For the text-containing cell, return its midpoint in [X, Y] coordinate format. 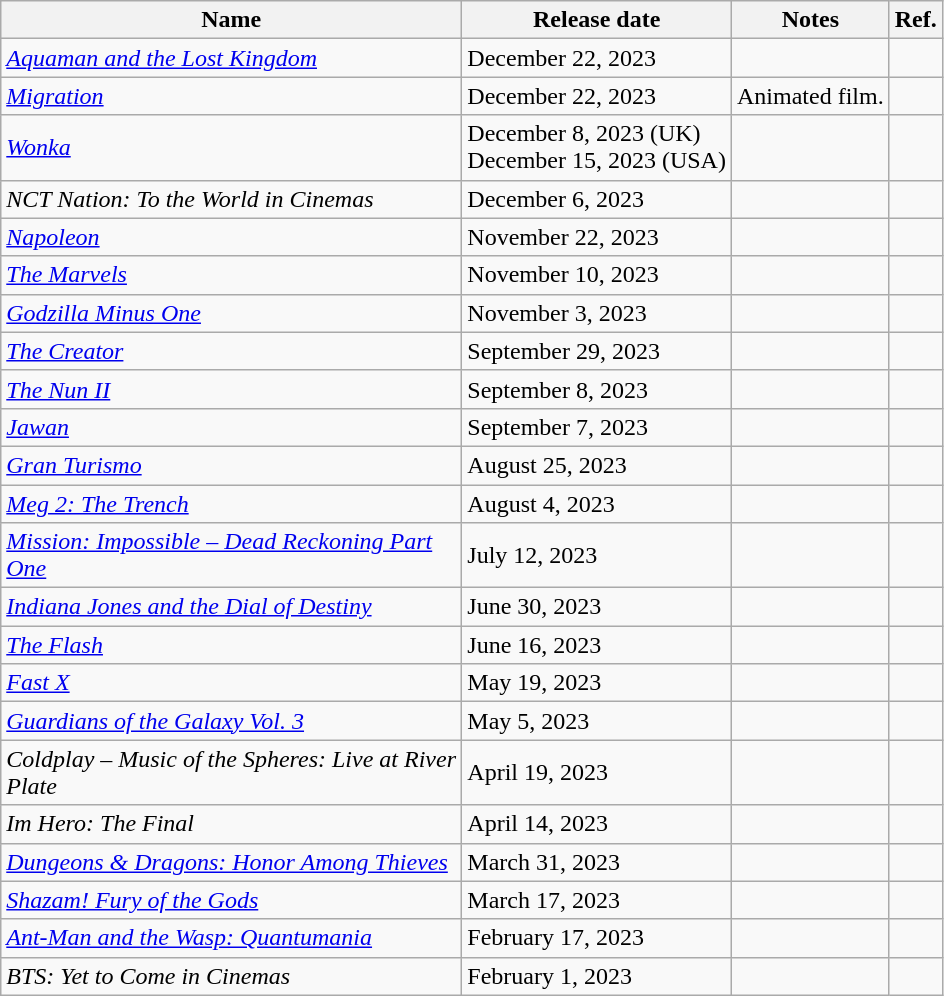
Notes [810, 20]
August 25, 2023 [597, 465]
July 12, 2023 [597, 556]
The Marvels [232, 275]
March 31, 2023 [597, 862]
Napoleon [232, 237]
NCT Nation: To the World in Cinemas [232, 199]
March 17, 2023 [597, 900]
Aquaman and the Lost Kingdom [232, 58]
November 22, 2023 [597, 237]
Mission: Impossible – Dead Reckoning Part One [232, 556]
November 3, 2023 [597, 313]
February 1, 2023 [597, 976]
Release date [597, 20]
September 29, 2023 [597, 351]
Shazam! Fury of the Gods [232, 900]
Meg 2: The Trench [232, 503]
Ant-Man and the Wasp: Quantumania [232, 938]
June 16, 2023 [597, 645]
February 17, 2023 [597, 938]
Im Hero: The Final [232, 824]
September 8, 2023 [597, 389]
The Nun II [232, 389]
November 10, 2023 [597, 275]
May 19, 2023 [597, 683]
August 4, 2023 [597, 503]
BTS: Yet to Come in Cinemas [232, 976]
Ref. [916, 20]
May 5, 2023 [597, 721]
Godzilla Minus One [232, 313]
Dungeons & Dragons: Honor Among Thieves [232, 862]
December 6, 2023 [597, 199]
Fast X [232, 683]
Indiana Jones and the Dial of Destiny [232, 607]
The Flash [232, 645]
Wonka [232, 148]
Animated film. [810, 96]
Guardians of the Galaxy Vol. 3 [232, 721]
April 19, 2023 [597, 772]
Jawan [232, 427]
June 30, 2023 [597, 607]
The Creator [232, 351]
Gran Turismo [232, 465]
Coldplay – Music of the Spheres: Live at River Plate [232, 772]
Name [232, 20]
September 7, 2023 [597, 427]
December 8, 2023 (UK)December 15, 2023 (USA) [597, 148]
April 14, 2023 [597, 824]
Migration [232, 96]
